Extract the [x, y] coordinate from the center of the cell holding the provided text.  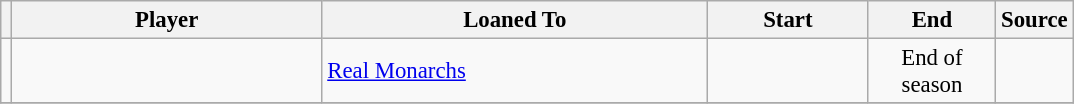
Real Monarchs [515, 72]
End of season [932, 72]
Source [1034, 20]
End [932, 20]
Loaned To [515, 20]
Start [788, 20]
Player [166, 20]
